Detect which cell encompasses the target text, then output its (x, y) center coordinate. 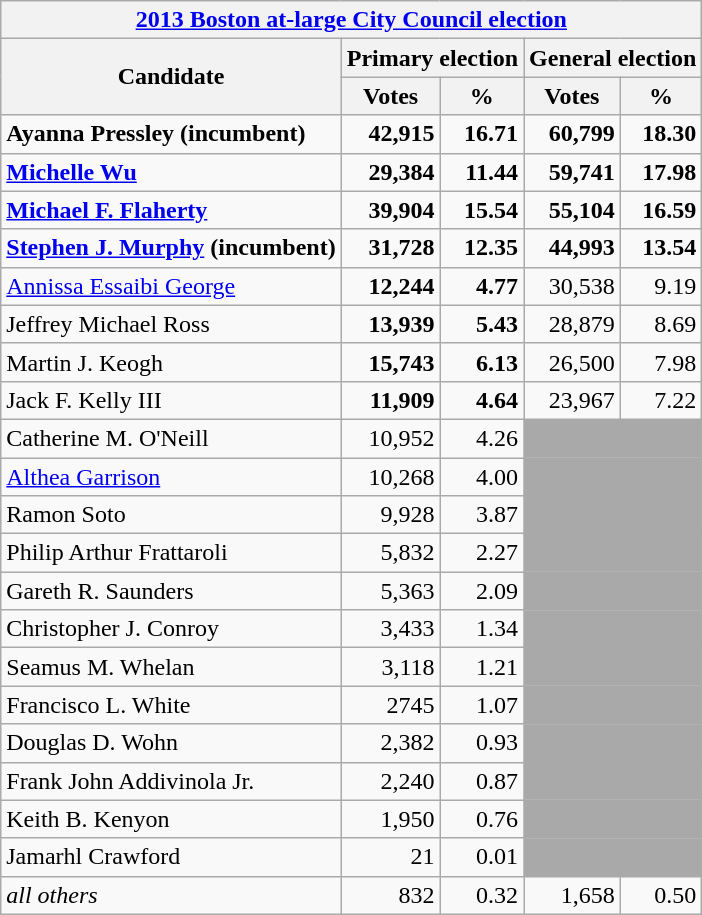
16.59 (661, 210)
4.77 (482, 286)
Jeffrey Michael Ross (171, 324)
0.01 (482, 857)
all others (171, 895)
2013 Boston at-large City Council election (352, 20)
Frank John Addivinola Jr. (171, 781)
832 (390, 895)
Ayanna Pressley (incumbent) (171, 134)
General election (613, 58)
26,500 (572, 362)
13.54 (661, 248)
Francisco L. White (171, 705)
0.32 (482, 895)
Michelle Wu (171, 172)
30,538 (572, 286)
21 (390, 857)
55,104 (572, 210)
Annissa Essaibi George (171, 286)
44,993 (572, 248)
Althea Garrison (171, 477)
Jamarhl Crawford (171, 857)
2745 (390, 705)
0.50 (661, 895)
1.21 (482, 667)
5,832 (390, 553)
39,904 (390, 210)
4.64 (482, 400)
29,384 (390, 172)
16.71 (482, 134)
10,268 (390, 477)
15,743 (390, 362)
Catherine M. O'Neill (171, 438)
5,363 (390, 591)
Stephen J. Murphy (incumbent) (171, 248)
Gareth R. Saunders (171, 591)
10,952 (390, 438)
Martin J. Keogh (171, 362)
23,967 (572, 400)
7.98 (661, 362)
2,240 (390, 781)
60,799 (572, 134)
11,909 (390, 400)
18.30 (661, 134)
7.22 (661, 400)
17.98 (661, 172)
Primary election (432, 58)
Philip Arthur Frattaroli (171, 553)
Douglas D. Wohn (171, 743)
0.87 (482, 781)
Seamus M. Whelan (171, 667)
4.26 (482, 438)
1,950 (390, 819)
31,728 (390, 248)
2.09 (482, 591)
28,879 (572, 324)
1.07 (482, 705)
42,915 (390, 134)
4.00 (482, 477)
12.35 (482, 248)
6.13 (482, 362)
Christopher J. Conroy (171, 629)
Candidate (171, 77)
1.34 (482, 629)
13,939 (390, 324)
1,658 (572, 895)
0.93 (482, 743)
11.44 (482, 172)
15.54 (482, 210)
2,382 (390, 743)
8.69 (661, 324)
Jack F. Kelly III (171, 400)
9,928 (390, 515)
3,433 (390, 629)
0.76 (482, 819)
12,244 (390, 286)
Keith B. Kenyon (171, 819)
3.87 (482, 515)
Ramon Soto (171, 515)
5.43 (482, 324)
Michael F. Flaherty (171, 210)
3,118 (390, 667)
9.19 (661, 286)
2.27 (482, 553)
59,741 (572, 172)
